Return the (X, Y) coordinate for the center point of the cell that contains the specified text.  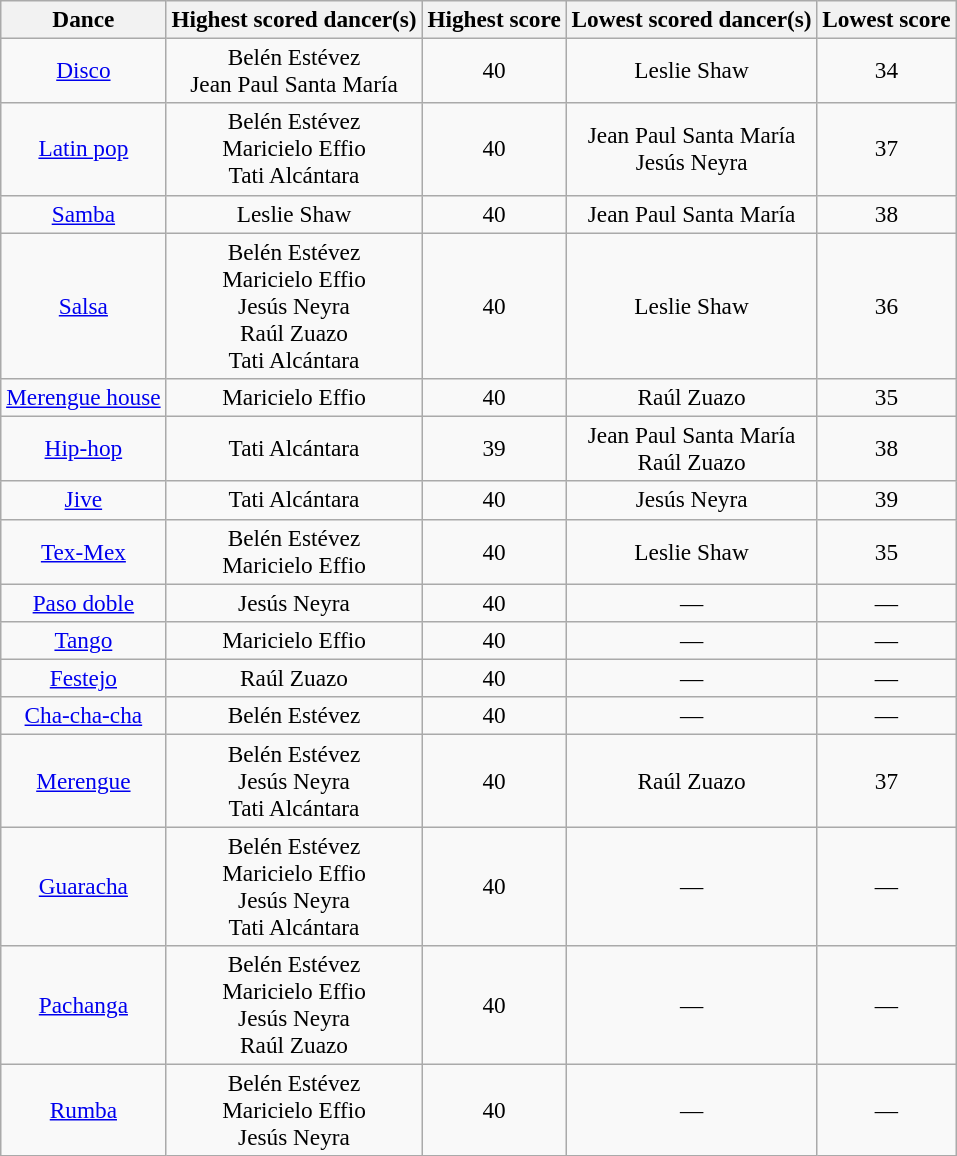
Jean Paul Santa María (692, 214)
Lowest score (886, 19)
Samba (84, 214)
Jive (84, 500)
Belén EstévezMaricielo EffioJesús NeyraTati Alcántara (294, 886)
Belén EstévezJean Paul Santa María (294, 70)
Belén EstévezMaricielo Effio (294, 552)
Highest score (494, 19)
34 (886, 70)
Belén Estévez (294, 716)
Festejo (84, 678)
Hip-hop (84, 448)
Guaracha (84, 886)
Dance (84, 19)
Paso doble (84, 602)
36 (886, 305)
Salsa (84, 305)
Cha-cha-cha (84, 716)
Rumba (84, 1110)
Latin pop (84, 149)
Belén EstévezMaricielo EffioJesús NeyraRaúl Zuazo (294, 1004)
Tango (84, 640)
Merengue (84, 780)
Belén EstévezMaricielo EffioTati Alcántara (294, 149)
Belén EstévezMaricielo EffioJesús Neyra (294, 1110)
Jean Paul Santa MaríaJesús Neyra (692, 149)
Belén EstévezJesús NeyraTati Alcántara (294, 780)
Lowest scored dancer(s) (692, 19)
Jean Paul Santa MaríaRaúl Zuazo (692, 448)
Belén EstévezMaricielo EffioJesús NeyraRaúl ZuazoTati Alcántara (294, 305)
Pachanga (84, 1004)
Disco (84, 70)
Highest scored dancer(s) (294, 19)
Merengue house (84, 397)
Tex-Mex (84, 552)
